Return [X, Y] of the center of cell containing provided text 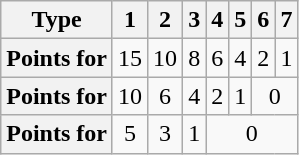
7 [286, 20]
Type [57, 20]
8 [194, 58]
15 [130, 58]
